Extract the [x, y] coordinate from the center of the cell holding the provided text.  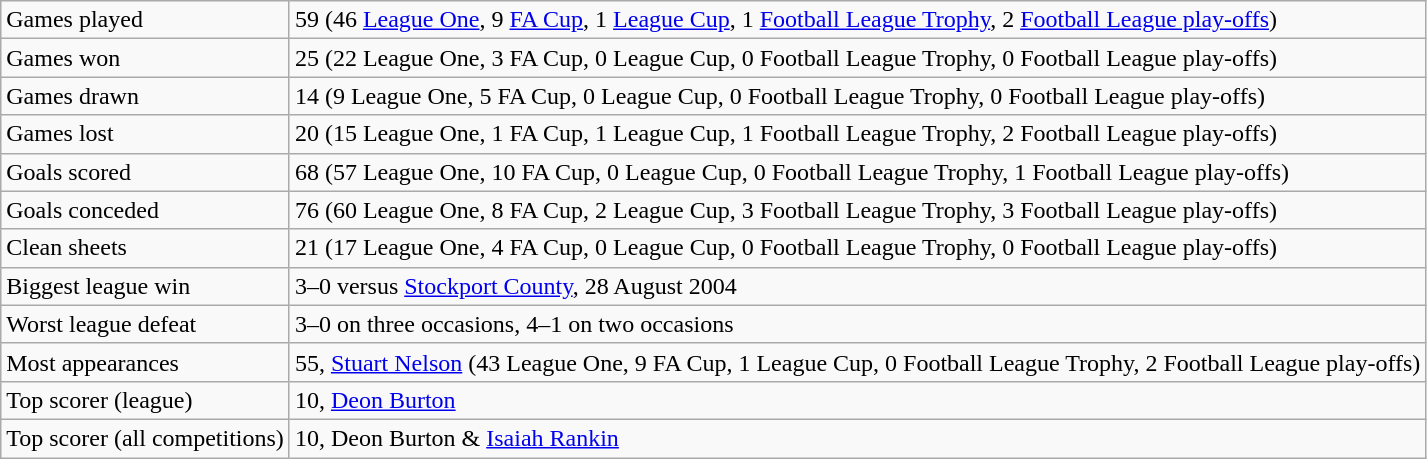
Biggest league win [146, 286]
25 (22 League One, 3 FA Cup, 0 League Cup, 0 Football League Trophy, 0 Football League play-offs) [857, 58]
Clean sheets [146, 248]
Top scorer (all competitions) [146, 438]
Games played [146, 20]
Top scorer (league) [146, 400]
55, Stuart Nelson (43 League One, 9 FA Cup, 1 League Cup, 0 Football League Trophy, 2 Football League play-offs) [857, 362]
Games won [146, 58]
3–0 versus Stockport County, 28 August 2004 [857, 286]
3–0 on three occasions, 4–1 on two occasions [857, 324]
Games lost [146, 134]
59 (46 League One, 9 FA Cup, 1 League Cup, 1 Football League Trophy, 2 Football League play-offs) [857, 20]
Most appearances [146, 362]
Goals scored [146, 172]
76 (60 League One, 8 FA Cup, 2 League Cup, 3 Football League Trophy, 3 Football League play-offs) [857, 210]
10, Deon Burton & Isaiah Rankin [857, 438]
68 (57 League One, 10 FA Cup, 0 League Cup, 0 Football League Trophy, 1 Football League play-offs) [857, 172]
14 (9 League One, 5 FA Cup, 0 League Cup, 0 Football League Trophy, 0 Football League play-offs) [857, 96]
21 (17 League One, 4 FA Cup, 0 League Cup, 0 Football League Trophy, 0 Football League play-offs) [857, 248]
Games drawn [146, 96]
20 (15 League One, 1 FA Cup, 1 League Cup, 1 Football League Trophy, 2 Football League play-offs) [857, 134]
Goals conceded [146, 210]
Worst league defeat [146, 324]
10, Deon Burton [857, 400]
